Identify which cell holds the provided text, then report its [X, Y] central coordinate. 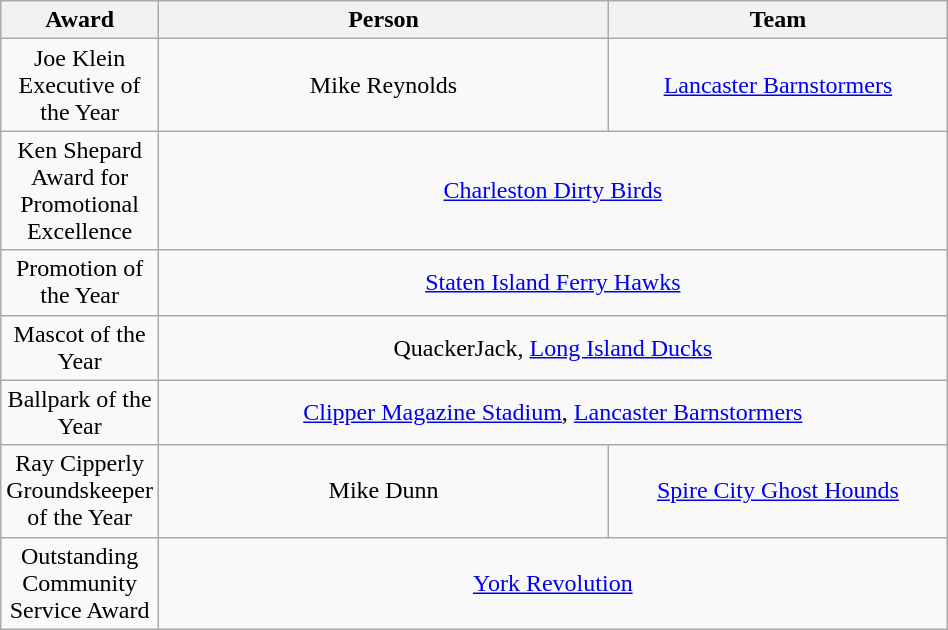
Ken Shepard Award for Promotional Excellence [80, 190]
Mike Reynolds [383, 85]
Outstanding Community Service Award [80, 583]
Spire City Ghost Hounds [778, 491]
Team [778, 20]
Charleston Dirty Birds [552, 190]
Staten Island Ferry Hawks [552, 282]
Ray Cipperly Groundskeeper of the Year [80, 491]
Promotion of the Year [80, 282]
Person [383, 20]
Ballpark of the Year [80, 412]
Clipper Magazine Stadium, Lancaster Barnstormers [552, 412]
Lancaster Barnstormers [778, 85]
QuackerJack, Long Island Ducks [552, 348]
Joe Klein Executive of the Year [80, 85]
Mike Dunn [383, 491]
York Revolution [552, 583]
Mascot of the Year [80, 348]
Award [80, 20]
